Return the (x, y) coordinate for the center point of the cell that contains the specified text.  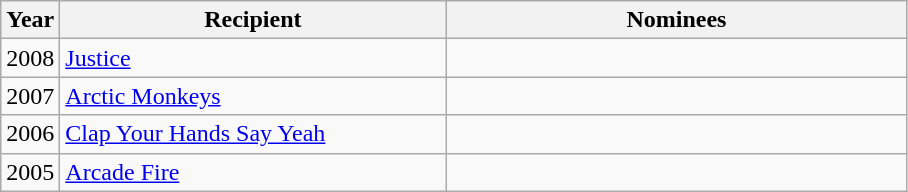
2007 (30, 96)
Nominees (676, 20)
Recipient (253, 20)
2005 (30, 172)
Arcade Fire (253, 172)
2006 (30, 134)
Clap Your Hands Say Yeah (253, 134)
Justice (253, 58)
Arctic Monkeys (253, 96)
Year (30, 20)
2008 (30, 58)
